Determine the (X, Y) coordinate at the center of the cell enclosing the given text.  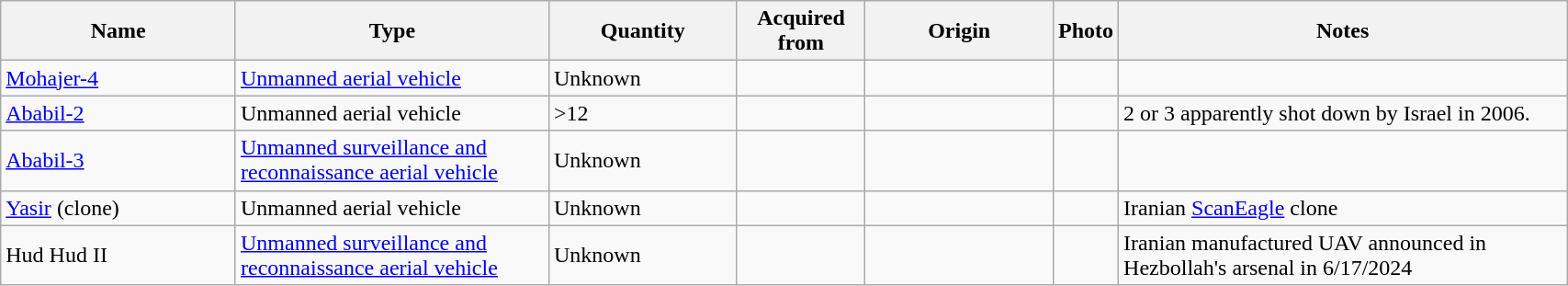
2 or 3 apparently shot down by Israel in 2006. (1343, 113)
Type (391, 31)
Ababil-2 (118, 113)
Notes (1343, 31)
Ababil-3 (118, 160)
Origin (959, 31)
Name (118, 31)
Yasir (clone) (118, 208)
Acquired from (801, 31)
Quantity (643, 31)
Mohajer-4 (118, 78)
Iranian manufactured UAV announced in Hezbollah's arsenal in 6/17/2024 (1343, 256)
Hud Hud II (118, 256)
Iranian ScanEagle clone (1343, 208)
Photo (1086, 31)
>12 (643, 113)
